Scan for the cell matching the given text and deliver its [x, y] coordinate at center. 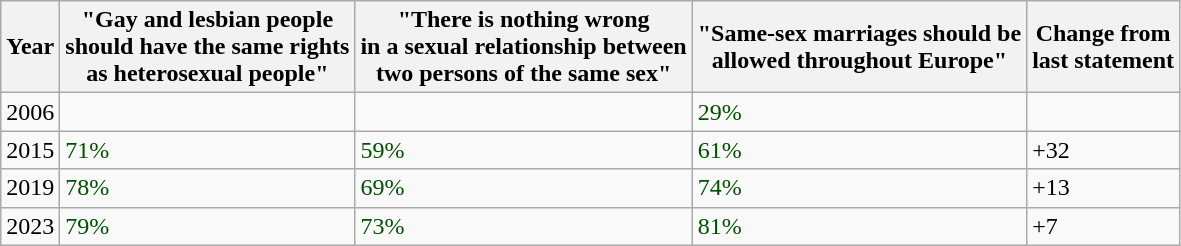
73% [524, 226]
"There is nothing wrongin a sexual relationship betweentwo persons of the same sex" [524, 47]
+7 [1104, 226]
2006 [30, 112]
29% [859, 112]
79% [208, 226]
74% [859, 188]
Year [30, 47]
+13 [1104, 188]
2015 [30, 150]
61% [859, 150]
+32 [1104, 150]
59% [524, 150]
78% [208, 188]
"Gay and lesbian peopleshould have the same rightsas heterosexual people" [208, 47]
81% [859, 226]
2023 [30, 226]
"Same-sex marriages should beallowed throughout Europe" [859, 47]
71% [208, 150]
2019 [30, 188]
69% [524, 188]
Change from last statement [1104, 47]
